Provide the (x, y) coordinate of the cell's center where the given text is located.  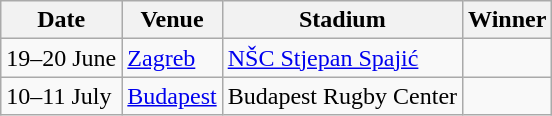
Stadium (342, 20)
Date (62, 20)
Budapest (172, 96)
19–20 June (62, 58)
Venue (172, 20)
Zagreb (172, 58)
NŠC Stjepan Spajić (342, 58)
Budapest Rugby Center (342, 96)
10–11 July (62, 96)
Winner (508, 20)
